Identify which cell holds the provided text, then report its (x, y) central coordinate. 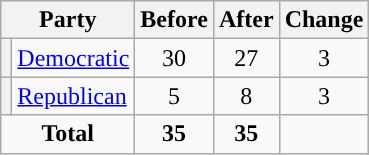
27 (246, 58)
Republican (74, 96)
Change (324, 20)
8 (246, 96)
Total (68, 134)
Democratic (74, 58)
After (246, 20)
Party (68, 20)
5 (174, 96)
30 (174, 58)
Before (174, 20)
